From the cell containing the given text, extract its center point as (X, Y) coordinate. 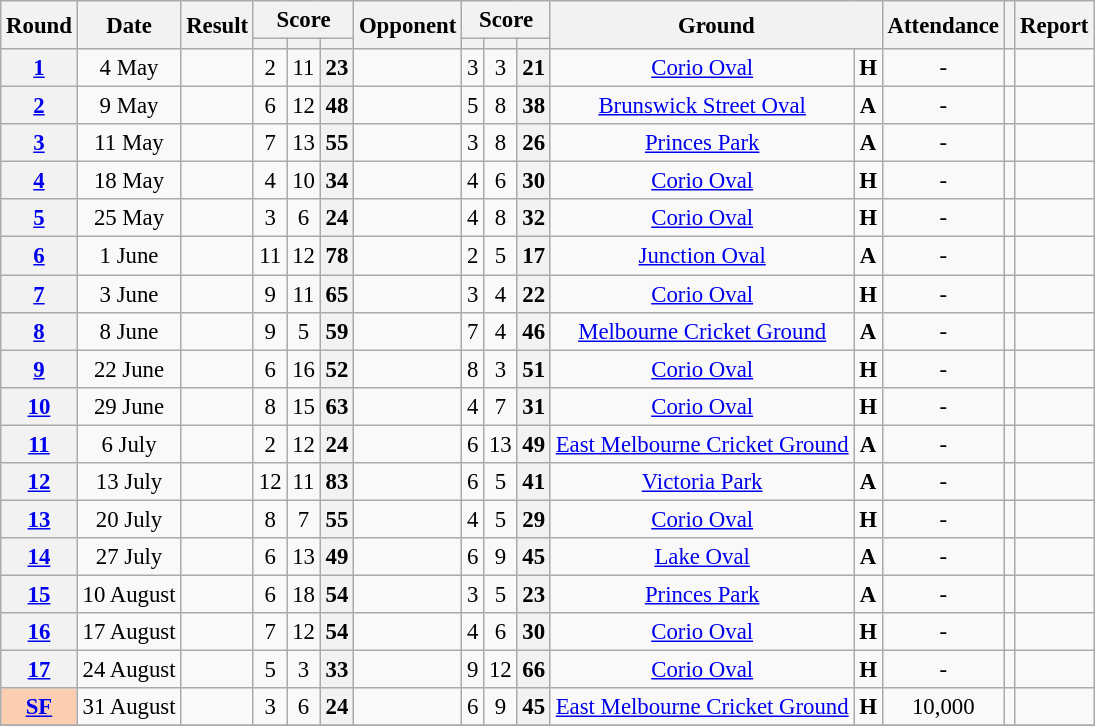
1 June (129, 256)
4 May (129, 68)
Victoria Park (702, 482)
20 July (129, 519)
32 (534, 219)
41 (534, 482)
29 June (129, 406)
22 (534, 294)
52 (336, 369)
11 May (129, 143)
34 (336, 181)
10 August (129, 594)
25 May (129, 219)
Lake Oval (702, 557)
1 (39, 68)
65 (336, 294)
18 (304, 594)
6 July (129, 444)
31 August (129, 707)
Date (129, 25)
29 (534, 519)
63 (336, 406)
22 June (129, 369)
18 May (129, 181)
46 (534, 331)
31 (534, 406)
66 (534, 670)
Attendance (943, 25)
78 (336, 256)
48 (336, 106)
26 (534, 143)
24 August (129, 670)
17 August (129, 632)
59 (336, 331)
51 (534, 369)
Ground (716, 25)
Opponent (408, 25)
14 (39, 557)
Report (1054, 25)
38 (534, 106)
9 May (129, 106)
SF (39, 707)
8 June (129, 331)
Result (218, 25)
Junction Oval (702, 256)
10,000 (943, 707)
Round (39, 25)
83 (336, 482)
Brunswick Street Oval (702, 106)
Melbourne Cricket Ground (702, 331)
3 June (129, 294)
27 July (129, 557)
21 (534, 68)
13 July (129, 482)
33 (336, 670)
